Capture the cell that displays the provided text and extract its (X, Y) central coordinate. 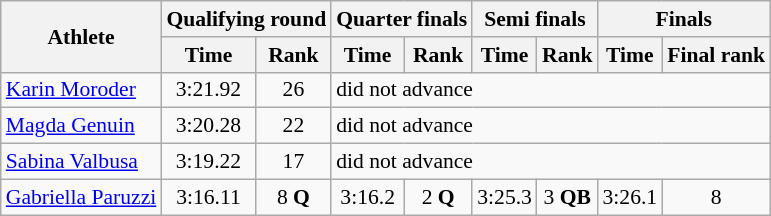
3:26.1 (630, 197)
3:20.28 (208, 126)
Final rank (716, 55)
3 QB (568, 197)
Quarter finals (402, 19)
3:16.2 (368, 197)
Semi finals (534, 19)
2 Q (438, 197)
3:19.22 (208, 162)
3:16.11 (208, 197)
Sabina Valbusa (82, 162)
Athlete (82, 36)
Finals (684, 19)
Karin Moroder (82, 90)
8 (716, 197)
8 Q (294, 197)
3:25.3 (504, 197)
26 (294, 90)
3:21.92 (208, 90)
Gabriella Paruzzi (82, 197)
22 (294, 126)
17 (294, 162)
Magda Genuin (82, 126)
Qualifying round (246, 19)
